Identify which cell holds the provided text, then report its (x, y) central coordinate. 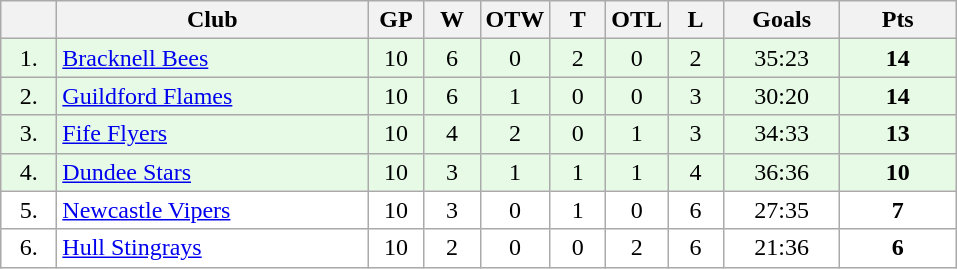
36:36 (782, 172)
OTW (515, 20)
7 (898, 210)
27:35 (782, 210)
Newcastle Vipers (212, 210)
1. (29, 58)
Guildford Flames (212, 96)
W (452, 20)
GP (396, 20)
4. (29, 172)
13 (898, 134)
2. (29, 96)
Hull Stingrays (212, 248)
30:20 (782, 96)
L (696, 20)
6. (29, 248)
3. (29, 134)
Bracknell Bees (212, 58)
OTL (637, 20)
T (578, 20)
34:33 (782, 134)
Goals (782, 20)
35:23 (782, 58)
Dundee Stars (212, 172)
Fife Flyers (212, 134)
Club (212, 20)
21:36 (782, 248)
Pts (898, 20)
5. (29, 210)
